Capture the cell that displays the provided text and extract its [x, y] central coordinate. 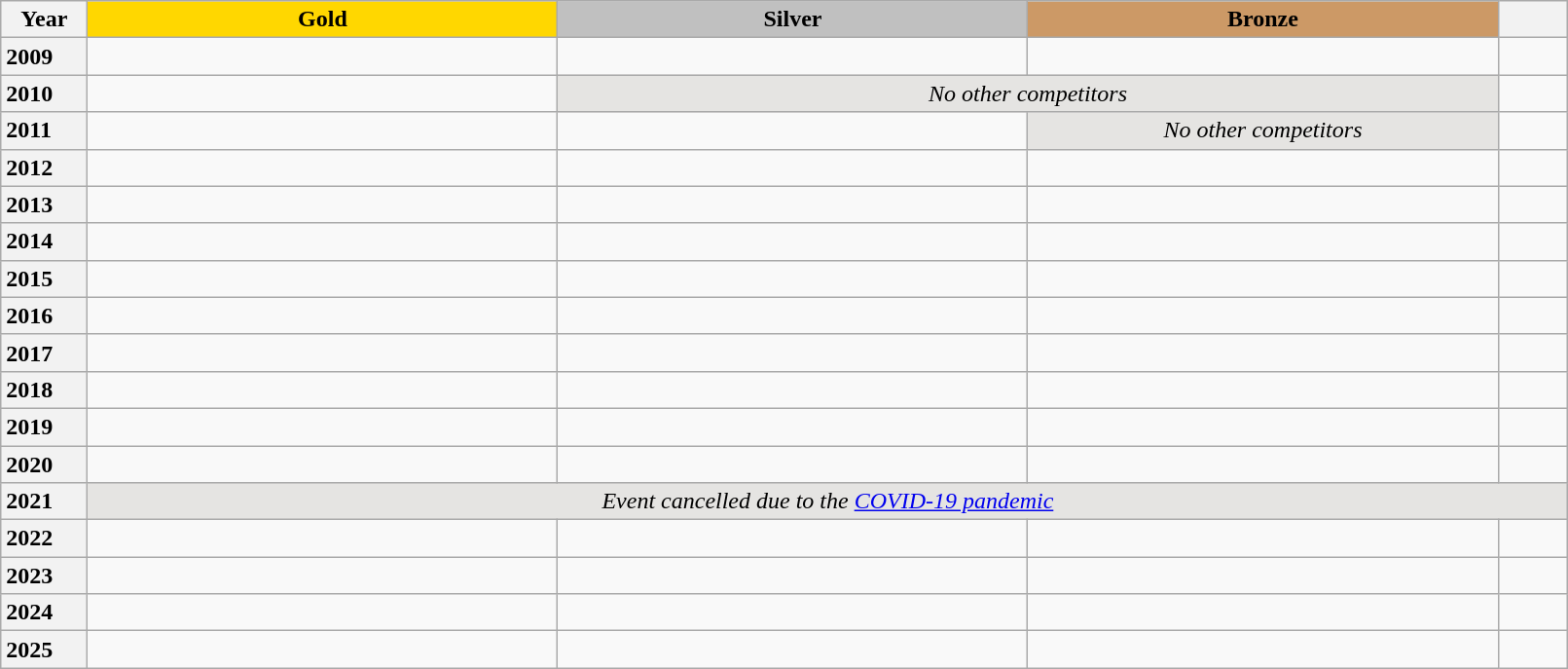
2012 [45, 167]
Bronze [1263, 19]
2021 [45, 502]
2010 [45, 93]
Gold [323, 19]
2009 [45, 56]
2023 [45, 576]
2017 [45, 353]
2016 [45, 316]
2024 [45, 613]
2020 [45, 465]
2015 [45, 279]
2014 [45, 242]
2022 [45, 539]
2025 [45, 650]
Year [45, 19]
Event cancelled due to the COVID-19 pandemic [827, 502]
2018 [45, 390]
2013 [45, 204]
Silver [792, 19]
2011 [45, 130]
2019 [45, 427]
